Capture the cell that displays the provided text and extract its [X, Y] central coordinate. 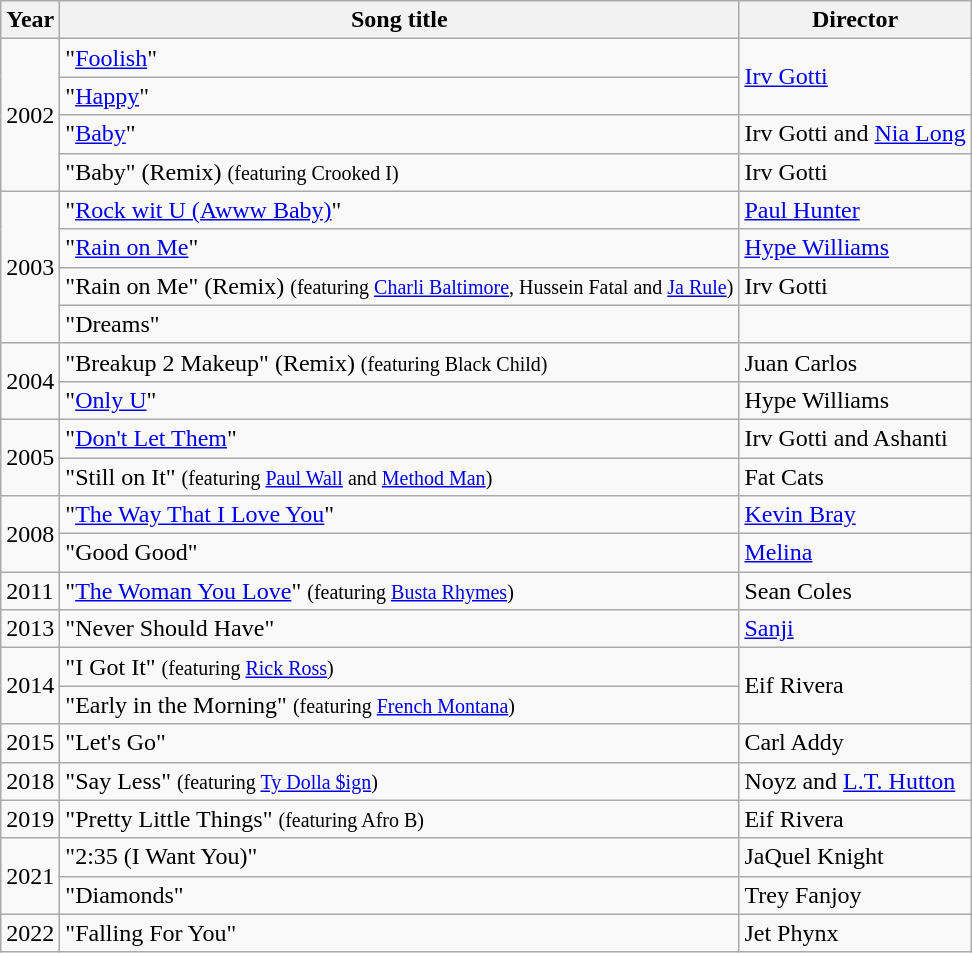
Kevin Bray [855, 515]
2015 [30, 743]
2003 [30, 267]
"Falling For You" [400, 933]
Year [30, 20]
"The Woman You Love" (featuring Busta Rhymes) [400, 591]
"Happy" [400, 96]
Irv Gotti and Ashanti [855, 438]
"Pretty Little Things" (featuring Afro B) [400, 819]
"2:35 (I Want You)" [400, 857]
"I Got It" (featuring Rick Ross) [400, 667]
"Early in the Morning" (featuring French Montana) [400, 705]
"Don't Let Them" [400, 438]
Sanji [855, 629]
Juan Carlos [855, 362]
"Diamonds" [400, 895]
2008 [30, 534]
"The Way That I Love You" [400, 515]
2013 [30, 629]
Jet Phynx [855, 933]
Melina [855, 553]
Carl Addy [855, 743]
"Breakup 2 Makeup" (Remix) (featuring Black Child) [400, 362]
"Say Less" (featuring Ty Dolla $ign) [400, 781]
2014 [30, 686]
"Good Good" [400, 553]
"Baby" [400, 134]
"Baby" (Remix) (featuring Crooked I) [400, 172]
2021 [30, 876]
2018 [30, 781]
2022 [30, 933]
"Only U" [400, 400]
Paul Hunter [855, 210]
Song title [400, 20]
Sean Coles [855, 591]
"Let's Go" [400, 743]
"Rain on Me" (Remix) (featuring Charli Baltimore, Hussein Fatal and Ja Rule) [400, 286]
"Rock wit U (Awww Baby)" [400, 210]
2004 [30, 381]
2019 [30, 819]
2005 [30, 457]
2011 [30, 591]
"Foolish" [400, 58]
"Dreams" [400, 324]
Fat Cats [855, 477]
"Rain on Me" [400, 248]
"Never Should Have" [400, 629]
JaQuel Knight [855, 857]
"Still on It" (featuring Paul Wall and Method Man) [400, 477]
2002 [30, 115]
Trey Fanjoy [855, 895]
Director [855, 20]
Irv Gotti and Nia Long [855, 134]
Noyz and L.T. Hutton [855, 781]
